Scan for the cell matching the given text and deliver its [X, Y] coordinate at center. 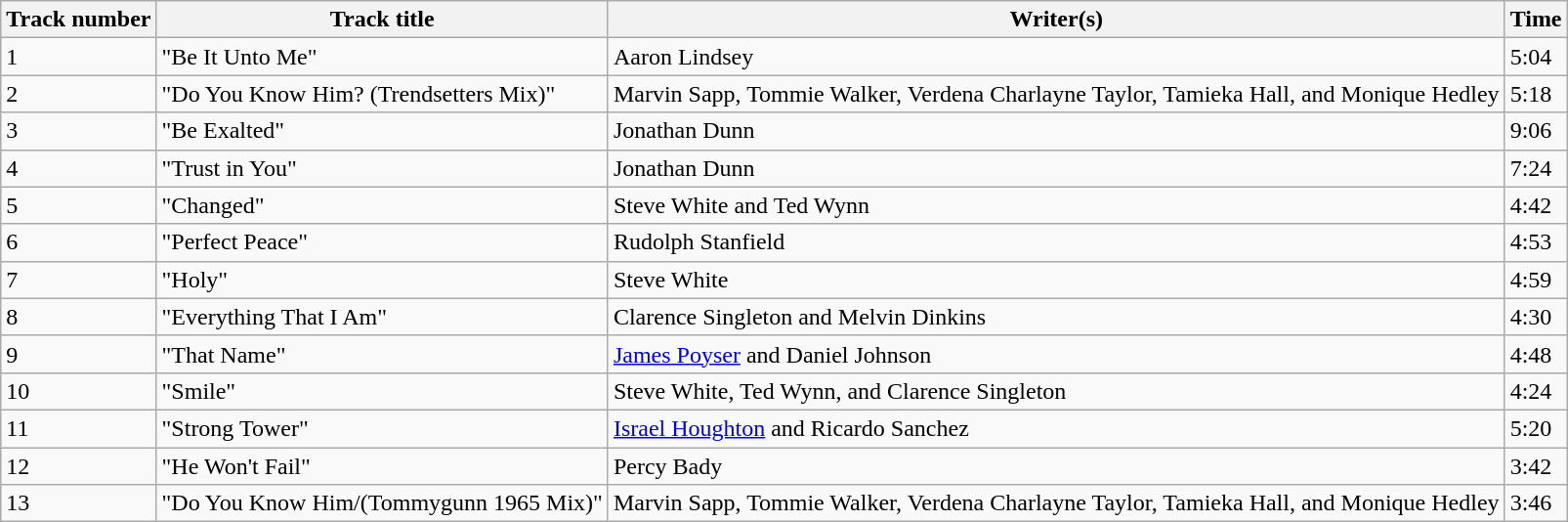
Percy Bady [1056, 466]
5:20 [1536, 428]
4:24 [1536, 391]
9:06 [1536, 131]
1 [78, 57]
4:48 [1536, 354]
"Changed" [382, 205]
12 [78, 466]
Steve White and Ted Wynn [1056, 205]
7 [78, 280]
James Poyser and Daniel Johnson [1056, 354]
Aaron Lindsey [1056, 57]
"Be It Unto Me" [382, 57]
2 [78, 94]
Time [1536, 20]
6 [78, 242]
"Be Exalted" [382, 131]
"Perfect Peace" [382, 242]
"Smile" [382, 391]
13 [78, 503]
4:53 [1536, 242]
7:24 [1536, 168]
3:42 [1536, 466]
"That Name" [382, 354]
8 [78, 317]
4:30 [1536, 317]
5:04 [1536, 57]
Steve White [1056, 280]
Writer(s) [1056, 20]
Steve White, Ted Wynn, and Clarence Singleton [1056, 391]
Rudolph Stanfield [1056, 242]
"Do You Know Him? (Trendsetters Mix)" [382, 94]
3 [78, 131]
9 [78, 354]
Track number [78, 20]
11 [78, 428]
"Do You Know Him/(Tommygunn 1965 Mix)" [382, 503]
"Strong Tower" [382, 428]
5:18 [1536, 94]
5 [78, 205]
4:42 [1536, 205]
Clarence Singleton and Melvin Dinkins [1056, 317]
"Everything That I Am" [382, 317]
3:46 [1536, 503]
"Trust in You" [382, 168]
"Holy" [382, 280]
4 [78, 168]
4:59 [1536, 280]
Track title [382, 20]
"He Won't Fail" [382, 466]
10 [78, 391]
Israel Houghton and Ricardo Sanchez [1056, 428]
